Capture the cell that displays the provided text and extract its [x, y] central coordinate. 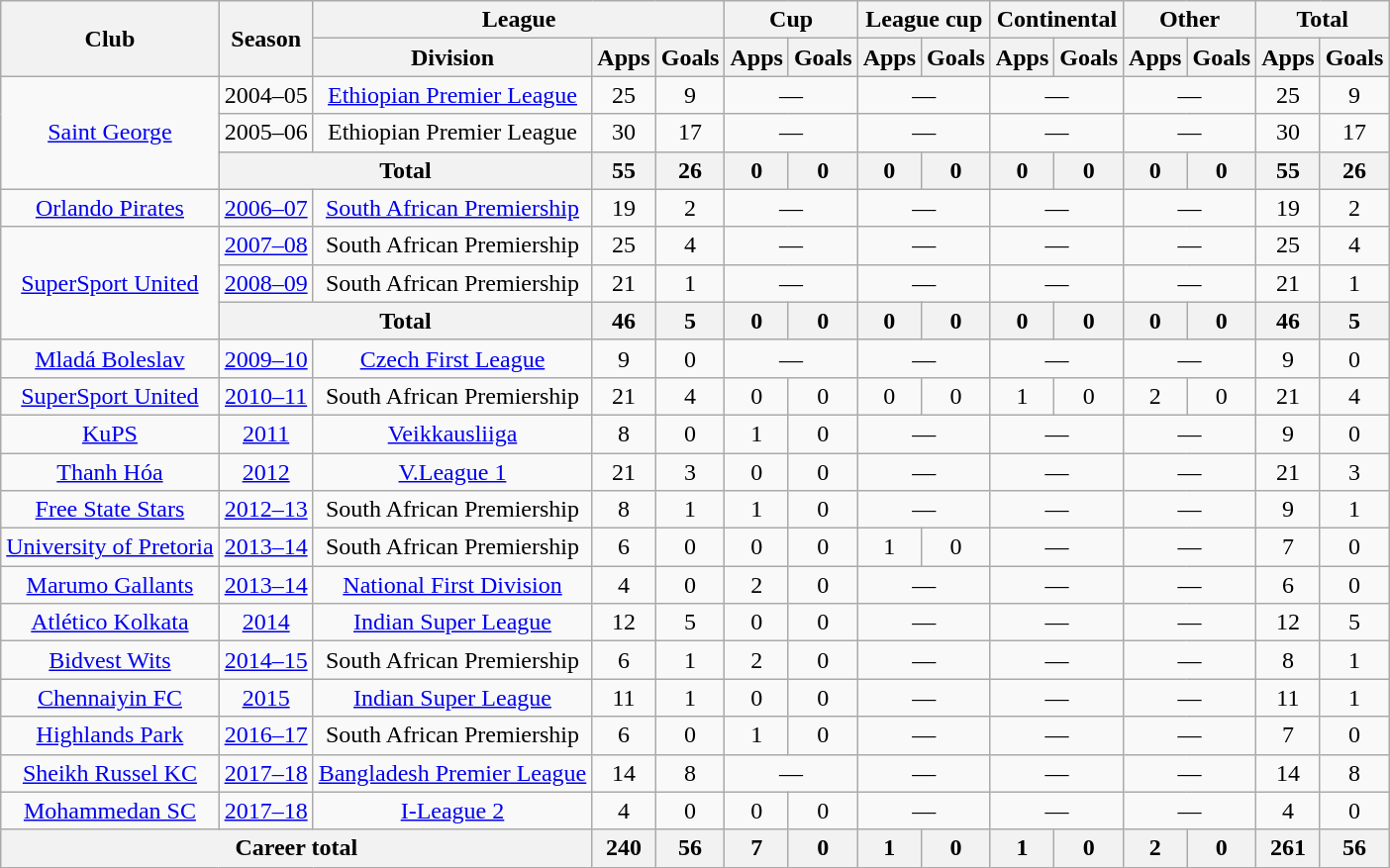
Marumo Gallants [110, 585]
2012 [265, 472]
Continental [1056, 20]
Club [110, 39]
Orlando Pirates [110, 208]
Highlands Park [110, 735]
2014–15 [265, 660]
University of Pretoria [110, 547]
Thanh Hóa [110, 472]
Season [265, 39]
2007–08 [265, 245]
V.League 1 [452, 472]
Chennaiyin FC [110, 698]
Other [1190, 20]
League [519, 20]
2014 [265, 623]
2016–17 [265, 735]
Mohammedan SC [110, 811]
2009–10 [265, 358]
Czech First League [452, 358]
Bidvest Wits [110, 660]
Bangladesh Premier League [452, 773]
KuPS [110, 434]
Cup [791, 20]
League cup [924, 20]
National First Division [452, 585]
2004–05 [265, 95]
2006–07 [265, 208]
2015 [265, 698]
Sheikh Russel KC [110, 773]
Mladá Boleslav [110, 358]
Division [452, 57]
I-League 2 [452, 811]
2010–11 [265, 396]
2008–09 [265, 283]
2012–13 [265, 510]
Career total [297, 848]
Veikkausliiga [452, 434]
261 [1288, 848]
240 [624, 848]
Free State Stars [110, 510]
Atlético Kolkata [110, 623]
2011 [265, 434]
2005–06 [265, 133]
Saint George [110, 133]
